Extract the (X, Y) coordinate from the center of the cell holding the provided text.  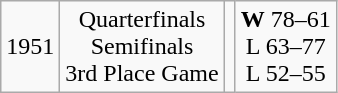
W 78–61L 63–77L 52–55 (286, 47)
1951 (30, 47)
QuarterfinalsSemifinals3rd Place Game (142, 47)
